Return the [X, Y] coordinate for the center point of the cell that contains the specified text.  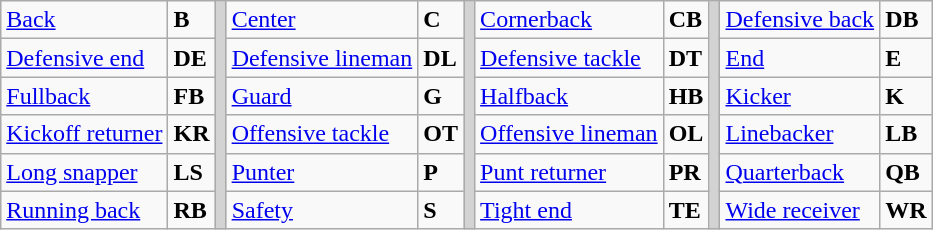
End [800, 58]
DT [686, 58]
DE [192, 58]
C [441, 20]
OT [441, 134]
Running back [84, 210]
Halfback [570, 96]
K [906, 96]
WR [906, 210]
Punt returner [570, 172]
RB [192, 210]
LB [906, 134]
Linebacker [800, 134]
B [192, 20]
Fullback [84, 96]
KR [192, 134]
LS [192, 172]
PR [686, 172]
DB [906, 20]
CB [686, 20]
Quarterback [800, 172]
Kickoff returner [84, 134]
Defensive tackle [570, 58]
Center [322, 20]
Tight end [570, 210]
Offensive lineman [570, 134]
Back [84, 20]
Defensive end [84, 58]
E [906, 58]
FB [192, 96]
Cornerback [570, 20]
G [441, 96]
Wide receiver [800, 210]
QB [906, 172]
OL [686, 134]
Long snapper [84, 172]
Defensive back [800, 20]
Guard [322, 96]
Safety [322, 210]
Punter [322, 172]
HB [686, 96]
TE [686, 210]
Kicker [800, 96]
P [441, 172]
DL [441, 58]
Offensive tackle [322, 134]
S [441, 210]
Defensive lineman [322, 58]
